Extract the [X, Y] coordinate from the center of the cell holding the provided text.  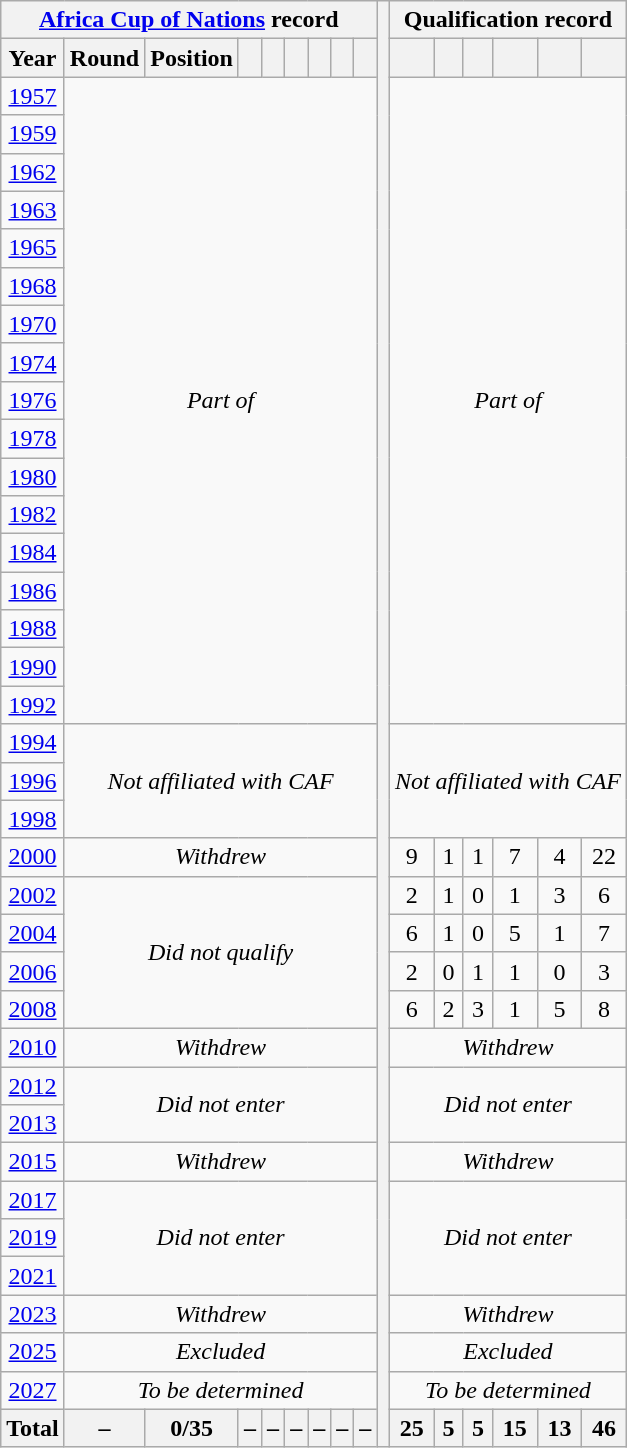
2015 [33, 1162]
2027 [33, 1390]
Position [192, 58]
2023 [33, 1314]
13 [560, 1428]
22 [604, 857]
2006 [33, 971]
2012 [33, 1085]
2019 [33, 1238]
2004 [33, 933]
46 [604, 1428]
1959 [33, 134]
8 [604, 1009]
2008 [33, 1009]
1962 [33, 172]
1980 [33, 477]
15 [516, 1428]
Total [33, 1428]
25 [412, 1428]
1968 [33, 286]
1988 [33, 629]
1996 [33, 781]
1984 [33, 553]
Africa Cup of Nations record [189, 20]
Qualification record [508, 20]
2013 [33, 1124]
1998 [33, 819]
2021 [33, 1276]
2017 [33, 1200]
1957 [33, 96]
2002 [33, 895]
Did not qualify [220, 952]
Round [104, 58]
1994 [33, 743]
1976 [33, 400]
1965 [33, 248]
1992 [33, 705]
1974 [33, 362]
1963 [33, 210]
2010 [33, 1047]
1990 [33, 667]
9 [412, 857]
0/35 [192, 1428]
4 [560, 857]
2025 [33, 1352]
1986 [33, 591]
Year [33, 58]
1978 [33, 438]
2000 [33, 857]
1970 [33, 324]
1982 [33, 515]
